Scan for the cell matching the given text and deliver its (x, y) coordinate at center. 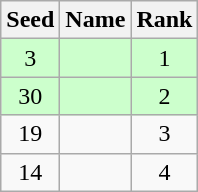
19 (30, 134)
14 (30, 172)
1 (164, 58)
2 (164, 96)
4 (164, 172)
Rank (164, 20)
Seed (30, 20)
30 (30, 96)
Name (96, 20)
